Locate the cell with the specified text and output its (X, Y) center coordinate. 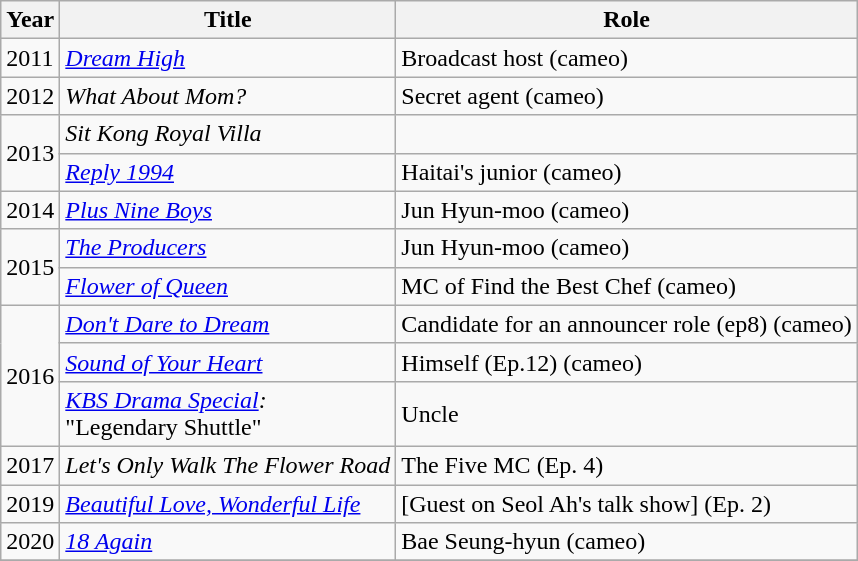
2017 (30, 465)
2015 (30, 267)
Flower of Queen (228, 286)
2016 (30, 376)
Himself (Ep.12) (cameo) (627, 362)
2019 (30, 503)
18 Again (228, 542)
Secret agent (cameo) (627, 96)
2020 (30, 542)
Uncle (627, 414)
Sound of Your Heart (228, 362)
Reply 1994 (228, 172)
The Five MC (Ep. 4) (627, 465)
Candidate for an announcer role (ep8) (cameo) (627, 324)
Year (30, 20)
Don't Dare to Dream (228, 324)
Let's Only Walk The Flower Road (228, 465)
Title (228, 20)
Bae Seung-hyun (cameo) (627, 542)
MC of Find the Best Chef (cameo) (627, 286)
Beautiful Love, Wonderful Life (228, 503)
Haitai's junior (cameo) (627, 172)
KBS Drama Special:"Legendary Shuttle" (228, 414)
Dream High (228, 58)
[Guest on Seol Ah's talk show] (Ep. 2) (627, 503)
2012 (30, 96)
The Producers (228, 248)
2013 (30, 153)
Broadcast host (cameo) (627, 58)
2014 (30, 210)
Role (627, 20)
What About Mom? (228, 96)
Sit Kong Royal Villa (228, 134)
2011 (30, 58)
Plus Nine Boys (228, 210)
